Return (x, y) of the center of cell containing provided text 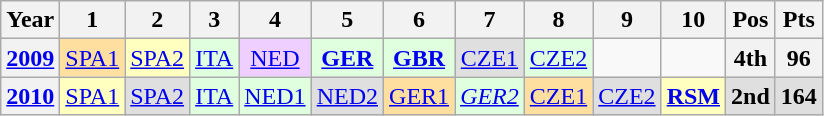
3 (214, 20)
2009 (30, 58)
Pts (798, 20)
6 (420, 20)
GER1 (420, 96)
8 (558, 20)
Year (30, 20)
NED (275, 58)
GER (347, 58)
RSM (693, 96)
4 (275, 20)
NED2 (347, 96)
1 (92, 20)
NED1 (275, 96)
2nd (751, 96)
164 (798, 96)
GBR (420, 58)
GER2 (490, 96)
96 (798, 58)
Pos (751, 20)
2010 (30, 96)
5 (347, 20)
4th (751, 58)
7 (490, 20)
9 (627, 20)
10 (693, 20)
2 (158, 20)
